Determine the [x, y] coordinate at the center of the cell enclosing the given text.  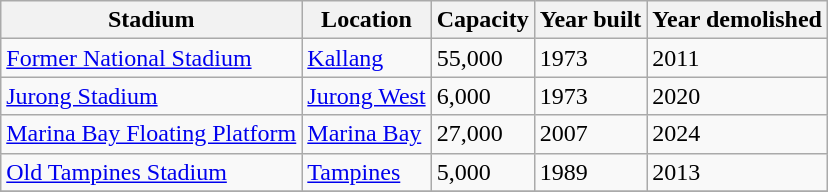
5,000 [482, 172]
Location [366, 20]
Jurong West [366, 96]
Kallang [366, 58]
2013 [738, 172]
Former National Stadium [152, 58]
2007 [590, 134]
2024 [738, 134]
Jurong Stadium [152, 96]
Tampines [366, 172]
Marina Bay Floating Platform [152, 134]
2020 [738, 96]
2011 [738, 58]
Stadium [152, 20]
Year built [590, 20]
27,000 [482, 134]
55,000 [482, 58]
Old Tampines Stadium [152, 172]
Year demolished [738, 20]
1989 [590, 172]
Capacity [482, 20]
6,000 [482, 96]
Marina Bay [366, 134]
